Provide the [x, y] coordinate of the cell's center where the given text is located.  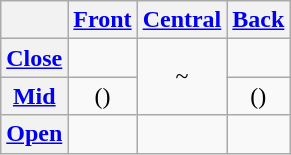
Front [102, 20]
Open [34, 134]
Back [258, 20]
~ [182, 77]
Central [182, 20]
Close [34, 58]
Mid [34, 96]
